Determine the [X, Y] coordinate at the center of the cell enclosing the given text.  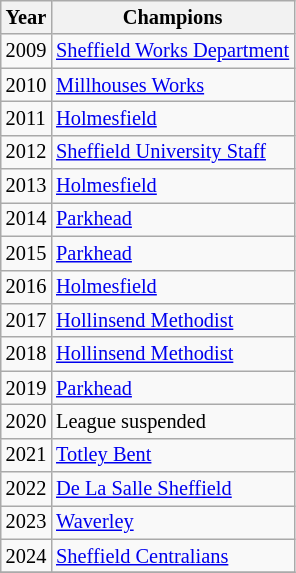
2018 [26, 354]
2022 [26, 489]
Sheffield Works Department [172, 51]
League suspended [172, 421]
Sheffield University Staff [172, 152]
2021 [26, 455]
2013 [26, 186]
Millhouses Works [172, 85]
Waverley [172, 522]
2012 [26, 152]
2009 [26, 51]
2014 [26, 219]
Totley Bent [172, 455]
2010 [26, 85]
2020 [26, 421]
Sheffield Centralians [172, 556]
2024 [26, 556]
2019 [26, 388]
2015 [26, 253]
2017 [26, 320]
2011 [26, 118]
Champions [172, 17]
De La Salle Sheffield [172, 489]
Year [26, 17]
2016 [26, 287]
2023 [26, 522]
